Output the [x, y] coordinate of the center of the cell containing the given text.  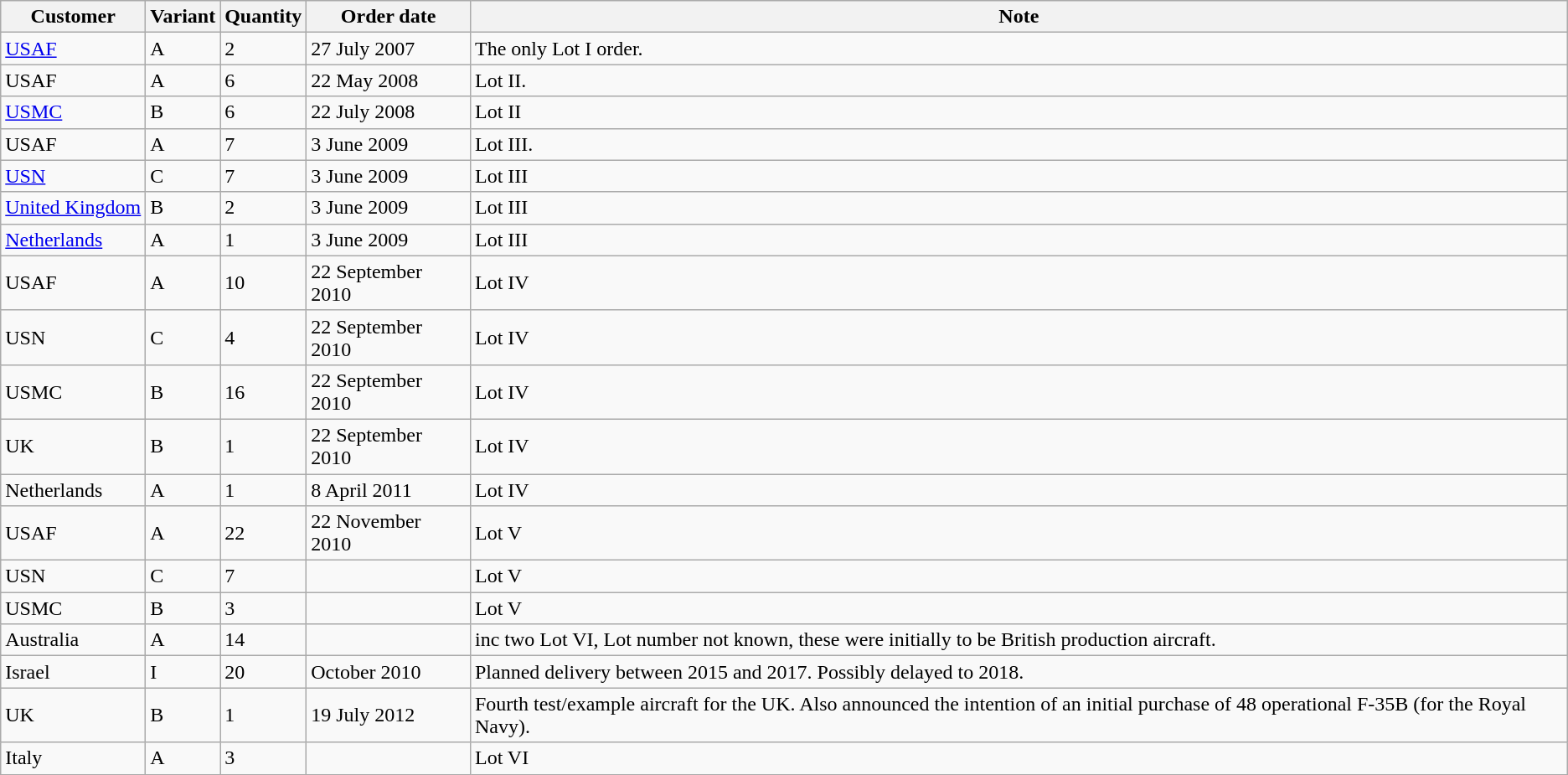
Lot II [1019, 112]
Variant [183, 17]
Planned delivery between 2015 and 2017. Possibly delayed to 2018. [1019, 672]
Italy [74, 758]
October 2010 [389, 672]
22 July 2008 [389, 112]
I [183, 672]
22 May 2008 [389, 80]
19 July 2012 [389, 716]
Note [1019, 17]
4 [263, 337]
Customer [74, 17]
Quantity [263, 17]
Lot VI [1019, 758]
20 [263, 672]
inc two Lot VI, Lot number not known, these were initially to be British production aircraft. [1019, 640]
27 July 2007 [389, 49]
Order date [389, 17]
8 April 2011 [389, 490]
Lot III. [1019, 144]
22 [263, 533]
The only Lot I order. [1019, 49]
Israel [74, 672]
16 [263, 392]
Lot II. [1019, 80]
Australia [74, 640]
10 [263, 283]
22 November 2010 [389, 533]
Fourth test/example aircraft for the UK. Also announced the intention of an initial purchase of 48 operational F-35B (for the Royal Navy). [1019, 716]
United Kingdom [74, 208]
14 [263, 640]
